Return [x, y] of the center of cell containing provided text 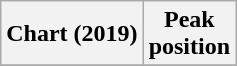
Peak position [189, 34]
Chart (2019) [72, 34]
